Locate the cell with the specified text and output its [x, y] center coordinate. 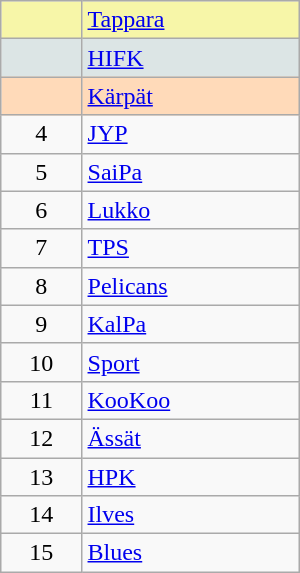
Ässät [190, 438]
Ilves [190, 515]
6 [42, 210]
4 [42, 134]
5 [42, 172]
13 [42, 477]
Kärpät [190, 96]
12 [42, 438]
SaiPa [190, 172]
KooKoo [190, 400]
Lukko [190, 210]
7 [42, 248]
14 [42, 515]
Pelicans [190, 286]
8 [42, 286]
TPS [190, 248]
JYP [190, 134]
KalPa [190, 324]
10 [42, 362]
Sport [190, 362]
HIFK [190, 58]
HPK [190, 477]
Tappara [190, 20]
Blues [190, 553]
11 [42, 400]
9 [42, 324]
15 [42, 553]
